Pinpoint the cell where the given text exists, returning its (X, Y) midpoint coordinate. 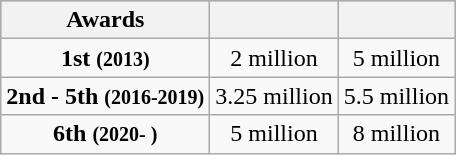
5.5 million (396, 96)
1st (2013) (106, 58)
2 million (274, 58)
2nd - 5th (2016-2019) (106, 96)
8 million (396, 134)
3.25 million (274, 96)
Awards (106, 20)
6th (2020- ) (106, 134)
